Search for the cell housing the specified text and yield its [x, y] center coordinate. 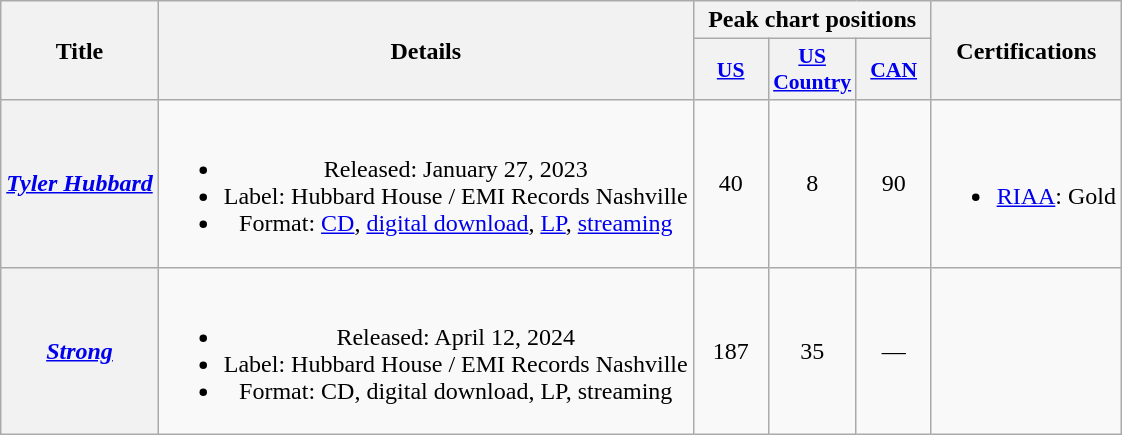
Released: April 12, 2024Label: Hubbard House / EMI Records NashvilleFormat: CD, digital download, LP, streaming [426, 350]
90 [894, 184]
Peak chart positions [812, 20]
USCountry [812, 70]
— [894, 350]
RIAA: Gold [1026, 184]
Details [426, 50]
Strong [80, 350]
187 [730, 350]
CAN [894, 70]
Tyler Hubbard [80, 184]
US [730, 70]
40 [730, 184]
Certifications [1026, 50]
35 [812, 350]
8 [812, 184]
Title [80, 50]
Released: January 27, 2023Label: Hubbard House / EMI Records NashvilleFormat: CD, digital download, LP, streaming [426, 184]
